Detect which cell encompasses the target text, then output its [X, Y] center coordinate. 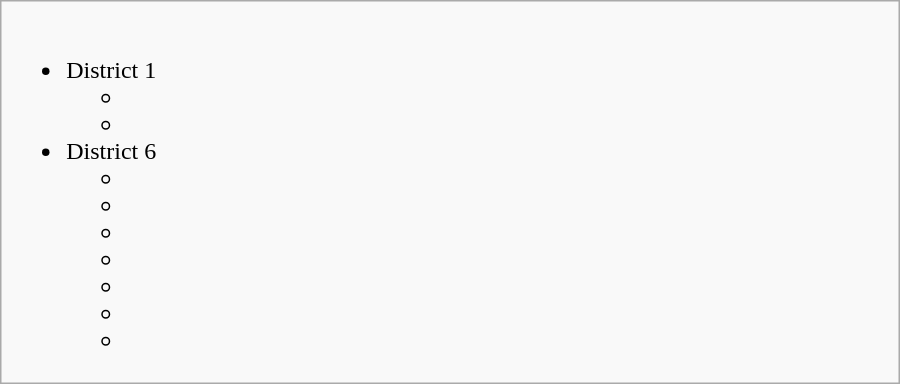
District 1District 6 [450, 192]
